Extract the (x, y) coordinate from the center of the cell holding the provided text.  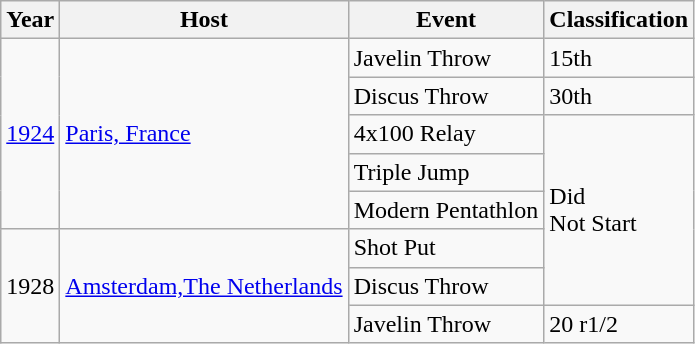
15th (619, 58)
4x100 Relay (446, 134)
30th (619, 96)
20 r1/2 (619, 324)
Amsterdam,The Netherlands (204, 286)
Modern Pentathlon (446, 210)
Classification (619, 20)
Paris, France (204, 134)
Event (446, 20)
Year (30, 20)
DidNot Start (619, 210)
Triple Jump (446, 172)
1924 (30, 134)
Shot Put (446, 248)
Host (204, 20)
1928 (30, 286)
